Locate the cell with the specified text and output its [X, Y] center coordinate. 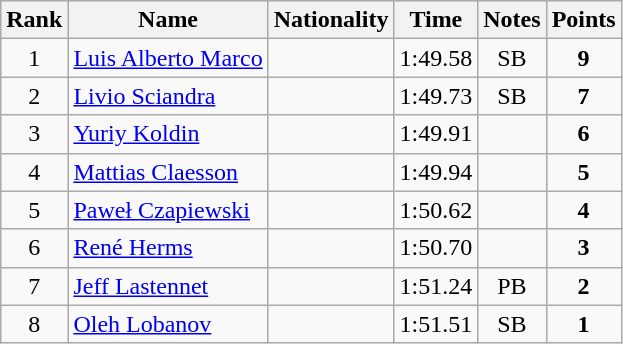
PB [512, 286]
Nationality [331, 20]
Luis Alberto Marco [168, 58]
Yuriy Koldin [168, 134]
1:49.58 [436, 58]
1:50.70 [436, 248]
1:51.51 [436, 324]
9 [584, 58]
Time [436, 20]
1:49.91 [436, 134]
Mattias Claesson [168, 172]
Name [168, 20]
Rank [34, 20]
René Herms [168, 248]
1:51.24 [436, 286]
Paweł Czapiewski [168, 210]
Jeff Lastennet [168, 286]
Livio Sciandra [168, 96]
8 [34, 324]
1:49.94 [436, 172]
Points [584, 20]
1:50.62 [436, 210]
Oleh Lobanov [168, 324]
Notes [512, 20]
1:49.73 [436, 96]
